From the cell containing the given text, extract its center point as [X, Y] coordinate. 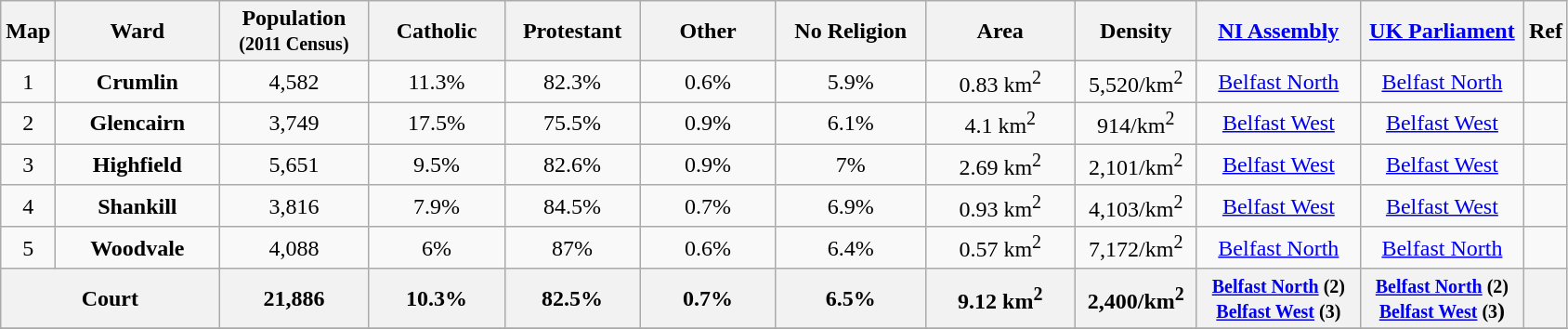
0.83 km2 [1000, 82]
Highfield [137, 165]
5,651 [294, 165]
914/km2 [1135, 123]
4 [28, 206]
2,101/km2 [1135, 165]
82.6% [572, 165]
3,749 [294, 123]
4,088 [294, 247]
9.12 km2 [1000, 299]
82.3% [572, 82]
Map [28, 32]
Density [1135, 32]
Shankill [137, 206]
3,816 [294, 206]
10.3% [437, 299]
6.4% [851, 247]
5 [28, 247]
Area [1000, 32]
0.57 km2 [1000, 247]
9.5% [437, 165]
Woodvale [137, 247]
Crumlin [137, 82]
1 [28, 82]
Protestant [572, 32]
5.9% [851, 82]
Other [708, 32]
No Religion [851, 32]
NI Assembly [1278, 32]
4,582 [294, 82]
3 [28, 165]
17.5% [437, 123]
UK Parliament [1442, 32]
4.1 km2 [1000, 123]
6% [437, 247]
2.69 km2 [1000, 165]
Catholic [437, 32]
4,103/km2 [1135, 206]
Ward [137, 32]
82.5% [572, 299]
75.5% [572, 123]
5,520/km2 [1135, 82]
7% [851, 165]
Court [110, 299]
6.9% [851, 206]
6.1% [851, 123]
11.3% [437, 82]
21,886 [294, 299]
7,172/km2 [1135, 247]
0.93 km2 [1000, 206]
84.5% [572, 206]
6.5% [851, 299]
2 [28, 123]
Ref [1546, 32]
87% [572, 247]
Glencairn [137, 123]
7.9% [437, 206]
Population (2011 Census) [294, 32]
2,400/km2 [1135, 299]
